For the text-containing cell, return its midpoint in (x, y) coordinate format. 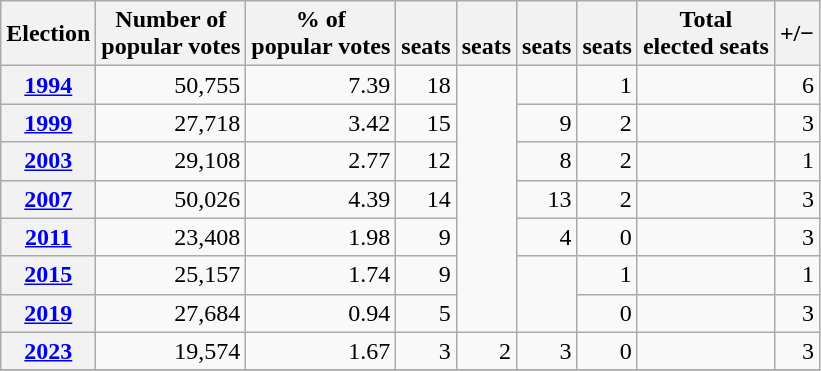
29,108 (171, 161)
13 (547, 199)
2003 (48, 161)
5 (426, 313)
2015 (48, 275)
1999 (48, 123)
% ofpopular votes (321, 34)
Election (48, 34)
Totalelected seats (706, 34)
+/− (796, 34)
1.74 (321, 275)
2023 (48, 351)
7.39 (321, 85)
4 (547, 237)
Number ofpopular votes (171, 34)
2019 (48, 313)
1.98 (321, 237)
19,574 (171, 351)
27,684 (171, 313)
2.77 (321, 161)
2011 (48, 237)
0.94 (321, 313)
1.67 (321, 351)
23,408 (171, 237)
8 (547, 161)
27,718 (171, 123)
12 (426, 161)
2007 (48, 199)
50,755 (171, 85)
14 (426, 199)
6 (796, 85)
1994 (48, 85)
18 (426, 85)
15 (426, 123)
3.42 (321, 123)
25,157 (171, 275)
4.39 (321, 199)
50,026 (171, 199)
